Return (x, y) of the center of cell containing provided text 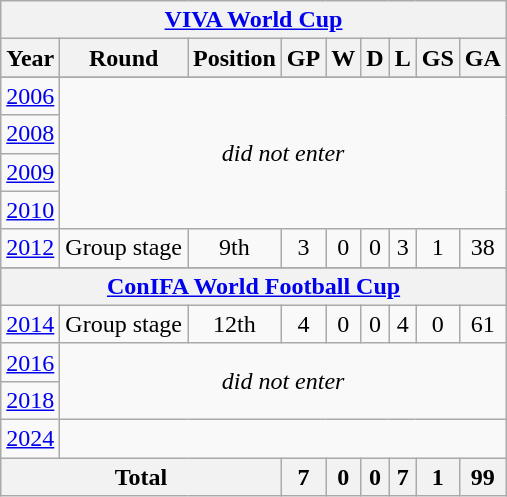
Round (124, 58)
99 (482, 477)
2018 (30, 400)
Total (142, 477)
Position (235, 58)
9th (235, 248)
GA (482, 58)
12th (235, 324)
ConIFA World Football Cup (254, 286)
L (402, 58)
VIVA World Cup (254, 20)
2009 (30, 172)
2016 (30, 362)
D (375, 58)
GS (438, 58)
2006 (30, 96)
2008 (30, 134)
38 (482, 248)
GP (303, 58)
2014 (30, 324)
2010 (30, 210)
W (344, 58)
2012 (30, 248)
61 (482, 324)
Year (30, 58)
2024 (30, 438)
